Return the (x, y) coordinate for the center point of the cell that contains the specified text.  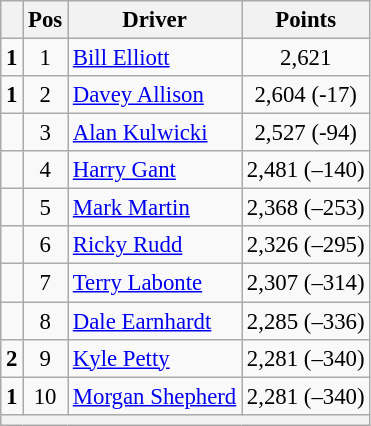
10 (46, 396)
Mark Martin (155, 208)
2,604 (-17) (306, 95)
2,307 (–314) (306, 283)
8 (46, 321)
6 (46, 245)
2,621 (306, 58)
Bill Elliott (155, 58)
2,527 (-94) (306, 133)
Pos (46, 20)
2,285 (–336) (306, 321)
2,481 (–140) (306, 170)
9 (46, 358)
Davey Allison (155, 95)
Morgan Shepherd (155, 396)
Alan Kulwicki (155, 133)
Points (306, 20)
2,326 (–295) (306, 245)
Dale Earnhardt (155, 321)
Ricky Rudd (155, 245)
Terry Labonte (155, 283)
Driver (155, 20)
3 (46, 133)
Harry Gant (155, 170)
Kyle Petty (155, 358)
4 (46, 170)
7 (46, 283)
5 (46, 208)
2,368 (–253) (306, 208)
